Find where the given text appears and provide that cell's center as [x, y] coordinate. 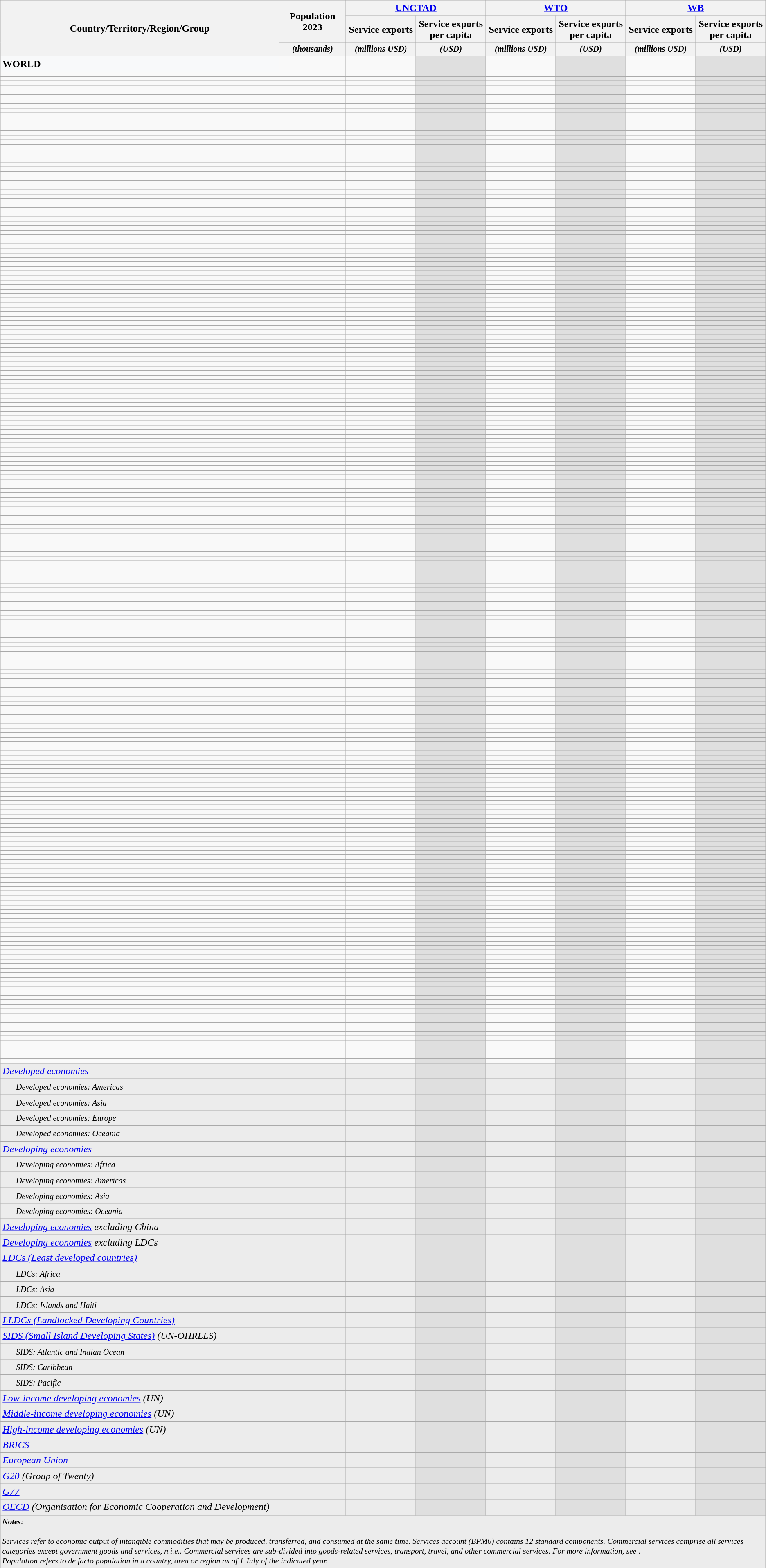
SIDS: Pacific [140, 1383]
LDCs: Islands and Haiti [140, 1304]
Developed economies: Americas [140, 1086]
SIDS: Atlantic and Indian Ocean [140, 1351]
OECD (Organisation for Economic Cooperation and Development) [140, 1507]
SIDS: Caribbean [140, 1367]
Developing economies: Oceania [140, 1211]
Country/Territory/Region/Group [140, 29]
LLDCs (Landlocked Developing Countries) [140, 1320]
LDCs (Least developed countries) [140, 1258]
European Union [140, 1460]
Developing economies: Americas [140, 1180]
Developing economies: Africa [140, 1165]
Developed economies: Asia [140, 1102]
Developing economies: Asia [140, 1196]
Middle-income developing economies (UN) [140, 1414]
BRICS [140, 1445]
LDCs: Africa [140, 1273]
SIDS (Small Island Developing States) (UN-OHRLLS) [140, 1336]
Low-income developing economies (UN) [140, 1398]
Developing economies [140, 1149]
Developed economies [140, 1071]
WORLD [140, 64]
WTO [556, 8]
Developed economies: Oceania [140, 1133]
UNCTAD [416, 8]
Population2023 [313, 21]
WB [696, 8]
Developing economies excluding LDCs [140, 1242]
LDCs: Asia [140, 1289]
(thousands) [313, 50]
Developed economies: Europe [140, 1117]
G20 (Group of Twenty) [140, 1476]
Developing economies excluding China [140, 1227]
G77 [140, 1491]
High-income developing economies (UN) [140, 1429]
